Provide the (X, Y) coordinate of the cell's center where the given text is located.  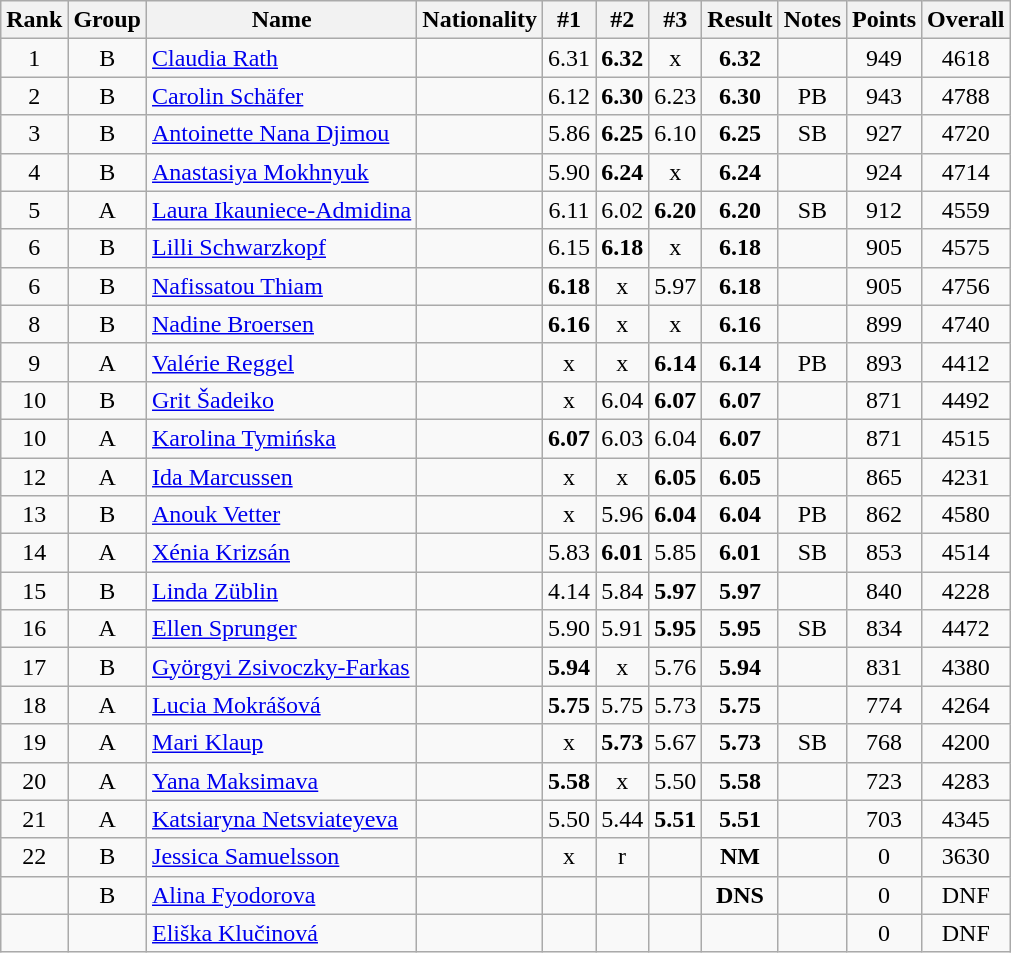
2 (34, 96)
5.67 (676, 743)
6.10 (676, 134)
853 (884, 553)
5 (34, 210)
Jessica Samuelsson (282, 857)
4345 (966, 819)
Name (282, 20)
862 (884, 515)
774 (884, 705)
924 (884, 172)
Anastasiya Mokhnyuk (282, 172)
4.14 (570, 591)
8 (34, 324)
Lilli Schwarzkopf (282, 248)
Xénia Krizsán (282, 553)
4514 (966, 553)
5.76 (676, 667)
Overall (966, 20)
4412 (966, 362)
#3 (676, 20)
22 (34, 857)
4492 (966, 400)
Nadine Broersen (282, 324)
Grit Šadeiko (282, 400)
4559 (966, 210)
4575 (966, 248)
DNS (740, 895)
Eliška Klučinová (282, 933)
21 (34, 819)
Group (108, 20)
893 (884, 362)
Carolin Schäfer (282, 96)
4580 (966, 515)
#1 (570, 20)
Anouk Vetter (282, 515)
4200 (966, 743)
840 (884, 591)
6.03 (622, 438)
768 (884, 743)
865 (884, 477)
5.84 (622, 591)
4714 (966, 172)
Valérie Reggel (282, 362)
Karolina Tymińska (282, 438)
6.11 (570, 210)
5.44 (622, 819)
Claudia Rath (282, 58)
Ellen Sprunger (282, 629)
899 (884, 324)
Points (884, 20)
17 (34, 667)
Notes (812, 20)
4231 (966, 477)
834 (884, 629)
6.31 (570, 58)
4788 (966, 96)
5.91 (622, 629)
3630 (966, 857)
Result (740, 20)
4283 (966, 781)
r (622, 857)
949 (884, 58)
Linda Züblin (282, 591)
912 (884, 210)
Katsiaryna Netsviateyeva (282, 819)
20 (34, 781)
Györgyi Zsivoczky-Farkas (282, 667)
Laura Ikauniece-Admidina (282, 210)
4264 (966, 705)
Mari Klaup (282, 743)
9 (34, 362)
16 (34, 629)
13 (34, 515)
6.15 (570, 248)
4380 (966, 667)
14 (34, 553)
4756 (966, 286)
Yana Maksimava (282, 781)
1 (34, 58)
NM (740, 857)
943 (884, 96)
Antoinette Nana Djimou (282, 134)
Rank (34, 20)
Nationality (480, 20)
5.86 (570, 134)
5.83 (570, 553)
4515 (966, 438)
Nafissatou Thiam (282, 286)
927 (884, 134)
4720 (966, 134)
703 (884, 819)
4228 (966, 591)
18 (34, 705)
4740 (966, 324)
5.96 (622, 515)
4472 (966, 629)
15 (34, 591)
5.85 (676, 553)
3 (34, 134)
19 (34, 743)
6.02 (622, 210)
Lucia Mokrášová (282, 705)
Alina Fyodorova (282, 895)
#2 (622, 20)
4 (34, 172)
12 (34, 477)
Ida Marcussen (282, 477)
723 (884, 781)
6.23 (676, 96)
4618 (966, 58)
6.12 (570, 96)
831 (884, 667)
